Return the [X, Y] coordinate for the center point of the cell that contains the specified text.  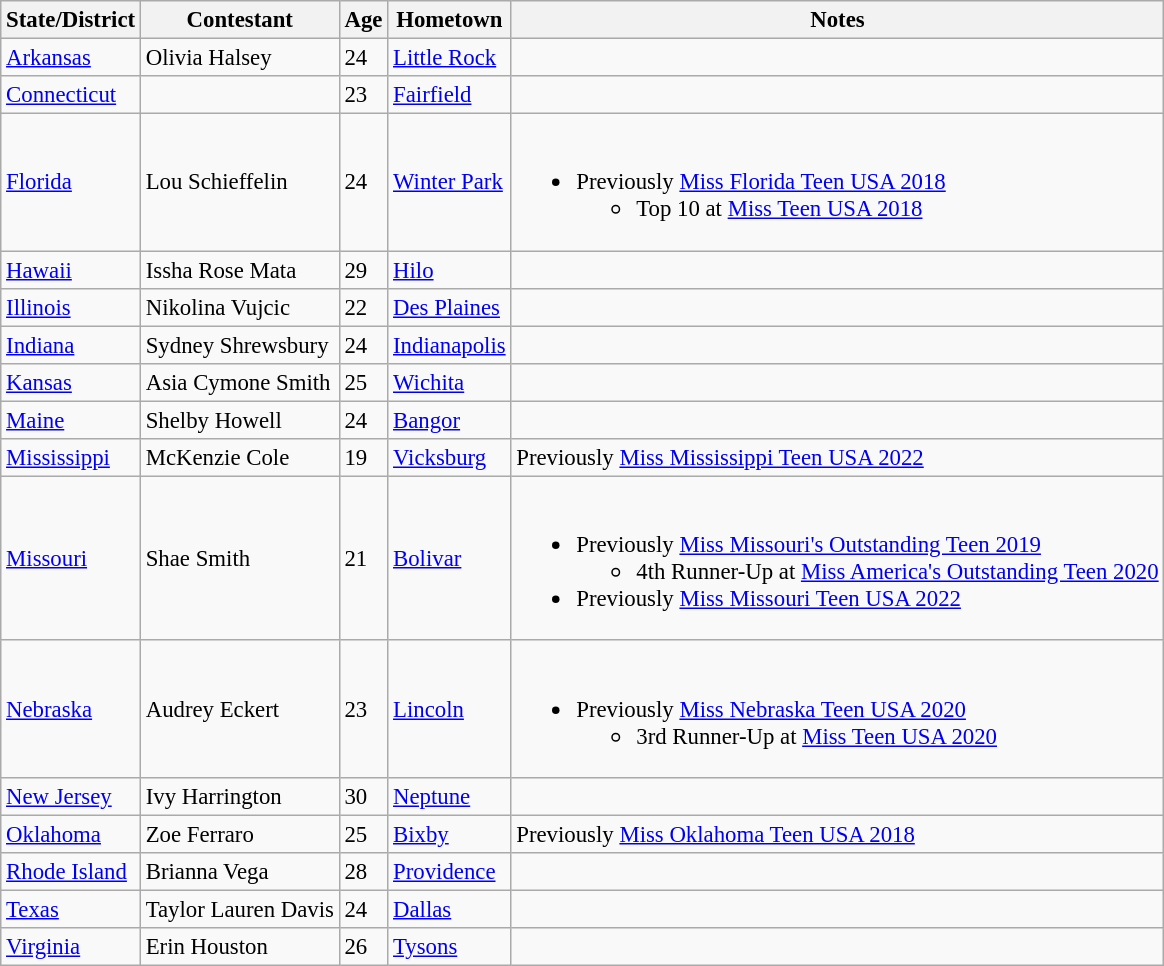
Bixby [450, 834]
Brianna Vega [240, 872]
Maine [71, 420]
Vicksburg [450, 458]
30 [364, 797]
29 [364, 270]
Connecticut [71, 95]
Mississippi [71, 458]
Olivia Halsey [240, 58]
Dallas [450, 910]
McKenzie Cole [240, 458]
Hawaii [71, 270]
Notes [838, 20]
19 [364, 458]
Asia Cymone Smith [240, 383]
21 [364, 558]
Des Plaines [450, 307]
Little Rock [450, 58]
New Jersey [71, 797]
Nikolina Vujcic [240, 307]
Age [364, 20]
Illinois [71, 307]
Previously Miss Florida Teen USA 2018Top 10 at Miss Teen USA 2018 [838, 182]
Previously Miss Missouri's Outstanding Teen 20194th Runner-Up at Miss America's Outstanding Teen 2020Previously Miss Missouri Teen USA 2022 [838, 558]
Lou Schieffelin [240, 182]
Missouri [71, 558]
Hilo [450, 270]
Zoe Ferraro [240, 834]
Bangor [450, 420]
Lincoln [450, 710]
Sydney Shrewsbury [240, 345]
Arkansas [71, 58]
22 [364, 307]
Rhode Island [71, 872]
Erin Houston [240, 947]
Virginia [71, 947]
Winter Park [450, 182]
Bolivar [450, 558]
Kansas [71, 383]
Shelby Howell [240, 420]
Oklahoma [71, 834]
Contestant [240, 20]
Previously Miss Oklahoma Teen USA 2018 [838, 834]
Fairfield [450, 95]
Issha Rose Mata [240, 270]
Audrey Eckert [240, 710]
Neptune [450, 797]
Wichita [450, 383]
Indiana [71, 345]
Previously Miss Nebraska Teen USA 20203rd Runner-Up at Miss Teen USA 2020 [838, 710]
State/District [71, 20]
Previously Miss Mississippi Teen USA 2022 [838, 458]
Ivy Harrington [240, 797]
28 [364, 872]
Indianapolis [450, 345]
Hometown [450, 20]
Florida [71, 182]
Texas [71, 910]
Taylor Lauren Davis [240, 910]
Tysons [450, 947]
26 [364, 947]
Nebraska [71, 710]
Shae Smith [240, 558]
Providence [450, 872]
